Find where the given text appears and provide that cell's center as (X, Y) coordinate. 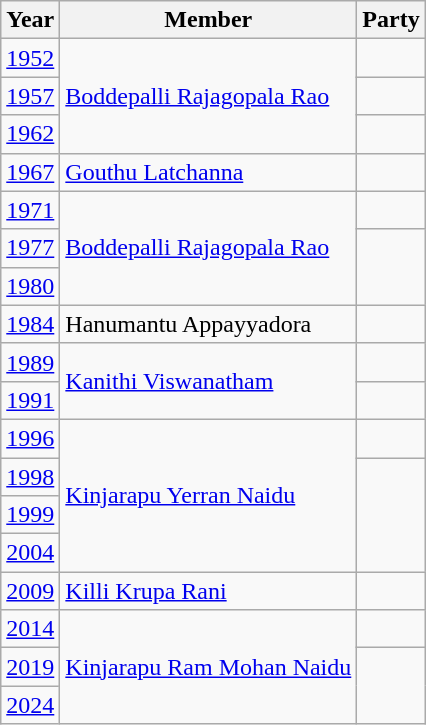
1977 (30, 248)
1999 (30, 515)
1989 (30, 362)
2024 (30, 705)
2019 (30, 667)
Kanithi Viswanatham (208, 381)
1980 (30, 286)
1996 (30, 438)
1967 (30, 172)
1962 (30, 134)
Kinjarapu Ram Mohan Naidu (208, 667)
Killi Krupa Rani (208, 591)
1952 (30, 58)
1984 (30, 324)
1957 (30, 96)
1971 (30, 210)
Gouthu Latchanna (208, 172)
Member (208, 20)
1991 (30, 400)
2009 (30, 591)
1998 (30, 477)
Kinjarapu Yerran Naidu (208, 495)
Year (30, 20)
2004 (30, 553)
2014 (30, 629)
Party (391, 20)
Hanumantu Appayyadora (208, 324)
